Identify which cell holds the provided text, then report its (X, Y) central coordinate. 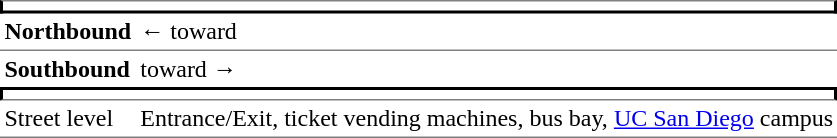
Southbound (68, 69)
Street level (68, 119)
Northbound (68, 33)
